Pinpoint the cell where the given text exists, returning its (X, Y) midpoint coordinate. 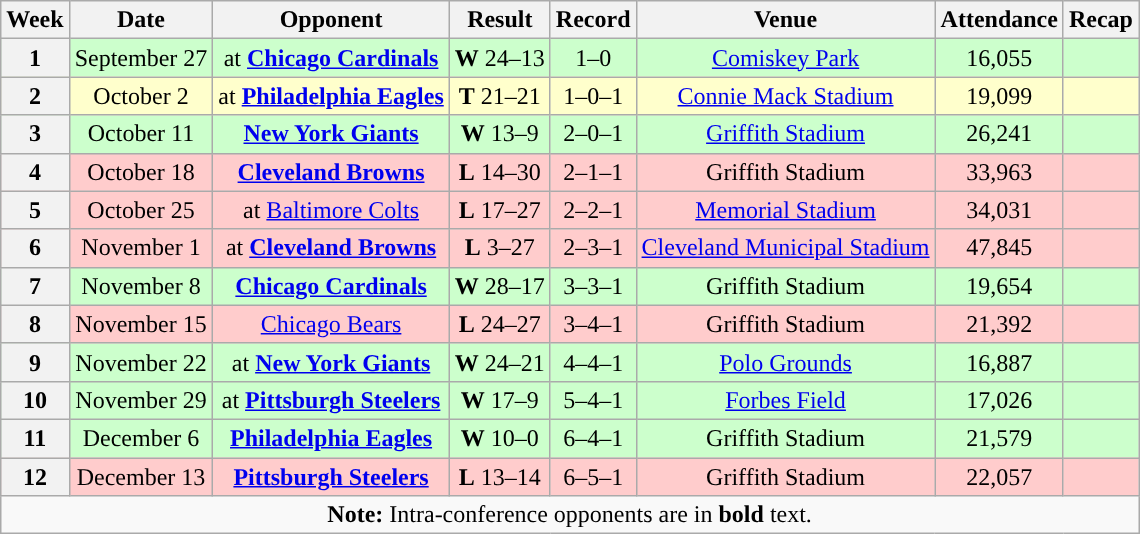
Venue (786, 20)
at Cleveland Browns (331, 248)
Cleveland Browns (331, 172)
Comiskey Park (786, 58)
November 29 (141, 400)
21,392 (999, 324)
4–4–1 (593, 362)
Result (500, 20)
at New York Giants (331, 362)
W 10–0 (500, 438)
Pittsburgh Steelers (331, 477)
L 17–27 (500, 210)
16,887 (999, 362)
16,055 (999, 58)
6–5–1 (593, 477)
at Philadelphia Eagles (331, 96)
6 (35, 248)
34,031 (999, 210)
November 8 (141, 286)
L 13–14 (500, 477)
Cleveland Municipal Stadium (786, 248)
Polo Grounds (786, 362)
Connie Mack Stadium (786, 96)
November 22 (141, 362)
1–0 (593, 58)
11 (35, 438)
W 17–9 (500, 400)
4 (35, 172)
1–0–1 (593, 96)
November 1 (141, 248)
L 24–27 (500, 324)
7 (35, 286)
3–3–1 (593, 286)
9 (35, 362)
22,057 (999, 477)
New York Giants (331, 134)
2 (35, 96)
December 6 (141, 438)
Memorial Stadium (786, 210)
10 (35, 400)
November 15 (141, 324)
3 (35, 134)
October 2 (141, 96)
Recap (1100, 20)
12 (35, 477)
33,963 (999, 172)
October 25 (141, 210)
October 11 (141, 134)
6–4–1 (593, 438)
Week (35, 20)
Chicago Bears (331, 324)
Date (141, 20)
2–1–1 (593, 172)
47,845 (999, 248)
T 21–21 (500, 96)
W 24–13 (500, 58)
1 (35, 58)
at Chicago Cardinals (331, 58)
5 (35, 210)
21,579 (999, 438)
2–3–1 (593, 248)
Forbes Field (786, 400)
26,241 (999, 134)
19,099 (999, 96)
19,654 (999, 286)
5–4–1 (593, 400)
Opponent (331, 20)
3–4–1 (593, 324)
8 (35, 324)
Chicago Cardinals (331, 286)
September 27 (141, 58)
Note: Intra-conference opponents are in bold text. (570, 515)
17,026 (999, 400)
W 28–17 (500, 286)
at Pittsburgh Steelers (331, 400)
W 13–9 (500, 134)
Attendance (999, 20)
L 3–27 (500, 248)
at Baltimore Colts (331, 210)
L 14–30 (500, 172)
2–0–1 (593, 134)
December 13 (141, 477)
2–2–1 (593, 210)
Record (593, 20)
Philadelphia Eagles (331, 438)
W 24–21 (500, 362)
October 18 (141, 172)
